Output the [X, Y] coordinate of the center of the cell containing the given text.  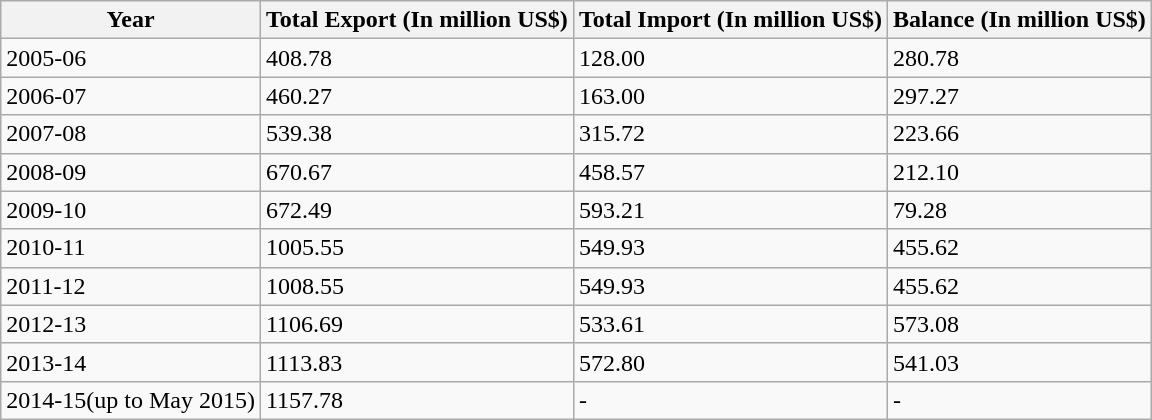
2011-12 [131, 286]
458.57 [730, 172]
1157.78 [416, 400]
572.80 [730, 362]
223.66 [1020, 134]
1005.55 [416, 248]
Year [131, 20]
2006-07 [131, 96]
Total Export (In million US$) [416, 20]
Total Import (In million US$) [730, 20]
280.78 [1020, 58]
539.38 [416, 134]
Balance (In million US$) [1020, 20]
533.61 [730, 324]
2013-14 [131, 362]
2005-06 [131, 58]
2008-09 [131, 172]
212.10 [1020, 172]
672.49 [416, 210]
1008.55 [416, 286]
1106.69 [416, 324]
2009-10 [131, 210]
573.08 [1020, 324]
79.28 [1020, 210]
460.27 [416, 96]
128.00 [730, 58]
2012-13 [131, 324]
593.21 [730, 210]
2014-15(up to May 2015) [131, 400]
408.78 [416, 58]
1113.83 [416, 362]
2010-11 [131, 248]
670.67 [416, 172]
541.03 [1020, 362]
297.27 [1020, 96]
315.72 [730, 134]
2007-08 [131, 134]
163.00 [730, 96]
